Extract the (X, Y) coordinate from the center of the cell holding the provided text.  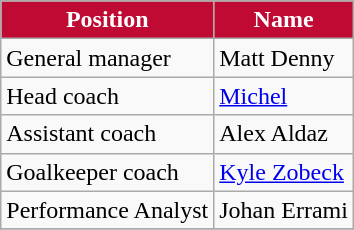
Johan Errami (284, 210)
Kyle Zobeck (284, 172)
Goalkeeper coach (108, 172)
Assistant coach (108, 134)
Head coach (108, 96)
Michel (284, 96)
Name (284, 20)
Matt Denny (284, 58)
Position (108, 20)
General manager (108, 58)
Alex Aldaz (284, 134)
Performance Analyst (108, 210)
